Scan for the cell matching the given text and deliver its [x, y] coordinate at center. 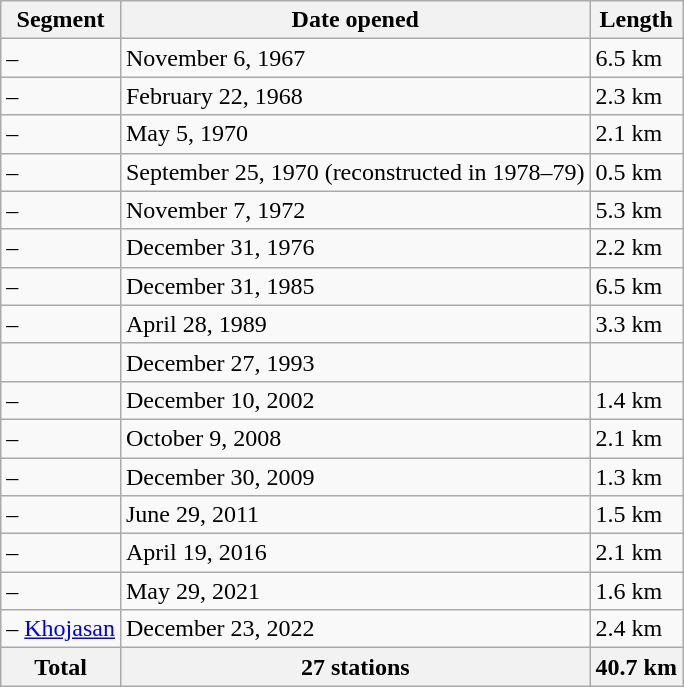
October 9, 2008 [355, 438]
27 stations [355, 667]
December 10, 2002 [355, 400]
December 31, 1985 [355, 286]
February 22, 1968 [355, 96]
Total [61, 667]
April 28, 1989 [355, 324]
April 19, 2016 [355, 553]
May 5, 1970 [355, 134]
Length [636, 20]
June 29, 2011 [355, 515]
1.5 km [636, 515]
2.3 km [636, 96]
May 29, 2021 [355, 591]
5.3 km [636, 210]
2.4 km [636, 629]
40.7 km [636, 667]
3.3 km [636, 324]
December 27, 1993 [355, 362]
September 25, 1970 (reconstructed in 1978–79) [355, 172]
December 23, 2022 [355, 629]
November 6, 1967 [355, 58]
November 7, 1972 [355, 210]
1.4 km [636, 400]
Date opened [355, 20]
December 30, 2009 [355, 477]
0.5 km [636, 172]
1.3 km [636, 477]
1.6 km [636, 591]
– Khojasan [61, 629]
December 31, 1976 [355, 248]
2.2 km [636, 248]
Segment [61, 20]
